Return the (x, y) coordinate for the center point of the cell that contains the specified text.  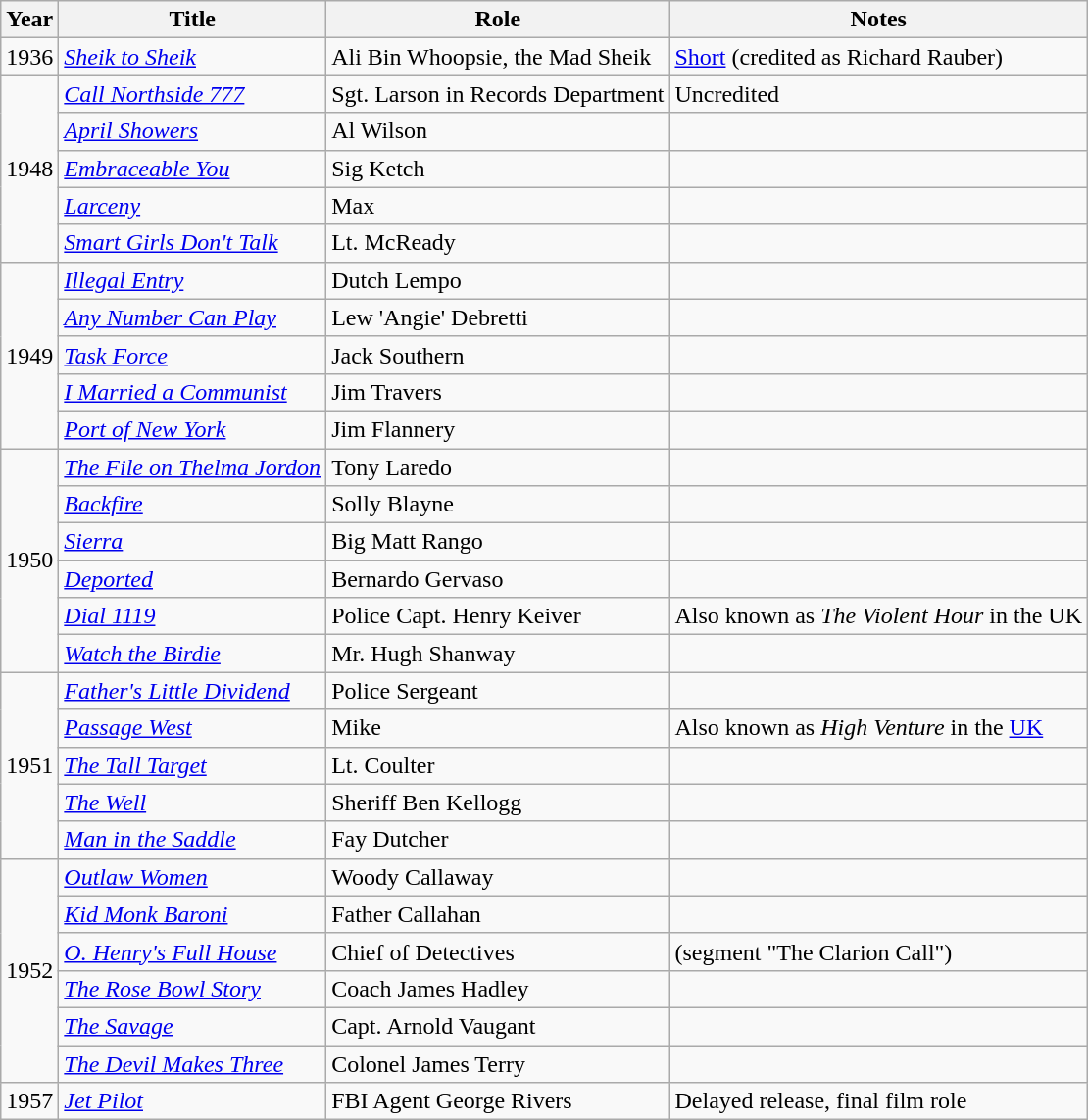
Bernardo Gervaso (498, 579)
1957 (29, 1101)
Sgt. Larson in Records Department (498, 94)
Uncredited (878, 94)
Outlaw Women (192, 877)
The Savage (192, 1026)
Watch the Birdie (192, 654)
Dial 1119 (192, 616)
FBI Agent George Rivers (498, 1101)
Woody Callaway (498, 877)
Backfire (192, 505)
Coach James Hadley (498, 989)
Jet Pilot (192, 1101)
Big Matt Rango (498, 542)
Sheriff Ben Kellogg (498, 803)
Lt. Coulter (498, 765)
Max (498, 206)
Also known as The Violent Hour in the UK (878, 616)
Larceny (192, 206)
Also known as High Venture in the UK (878, 728)
Father Callahan (498, 914)
Fay Dutcher (498, 840)
1936 (29, 57)
Role (498, 20)
Colonel James Terry (498, 1063)
1949 (29, 355)
1951 (29, 765)
Dutch Lempo (498, 280)
Kid Monk Baroni (192, 914)
Police Sergeant (498, 691)
Lew 'Angie' Debretti (498, 317)
Chief of Detectives (498, 951)
The Devil Makes Three (192, 1063)
Jack Southern (498, 355)
The Rose Bowl Story (192, 989)
Notes (878, 20)
Solly Blayne (498, 505)
Call Northside 777 (192, 94)
Man in the Saddle (192, 840)
Deported (192, 579)
Sheik to Sheik (192, 57)
The File on Thelma Jordon (192, 467)
Father's Little Dividend (192, 691)
Mr. Hugh Shanway (498, 654)
Title (192, 20)
1952 (29, 970)
Smart Girls Don't Talk (192, 243)
Lt. McReady (498, 243)
Sierra (192, 542)
Task Force (192, 355)
Year (29, 20)
Jim Flannery (498, 429)
1948 (29, 169)
Jim Travers (498, 392)
Embraceable You (192, 169)
Delayed release, final film role (878, 1101)
Port of New York (192, 429)
(segment "The Clarion Call") (878, 951)
Mike (498, 728)
Any Number Can Play (192, 317)
Sig Ketch (498, 169)
Al Wilson (498, 131)
O. Henry's Full House (192, 951)
Ali Bin Whoopsie, the Mad Sheik (498, 57)
Tony Laredo (498, 467)
Passage West (192, 728)
The Well (192, 803)
Short (credited as Richard Rauber) (878, 57)
Capt. Arnold Vaugant (498, 1026)
The Tall Target (192, 765)
April Showers (192, 131)
I Married a Communist (192, 392)
Illegal Entry (192, 280)
1950 (29, 560)
Police Capt. Henry Keiver (498, 616)
